Return (x, y) of the center of cell containing provided text 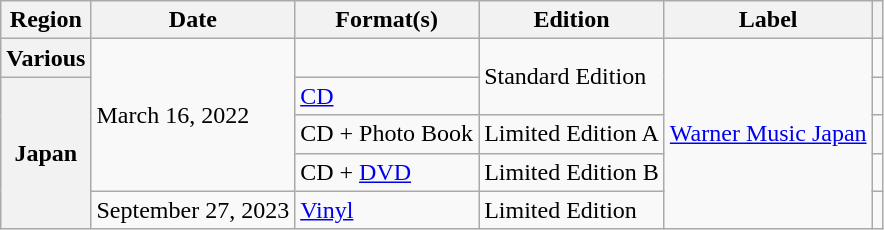
Format(s) (387, 20)
March 16, 2022 (193, 115)
Vinyl (387, 210)
Various (46, 58)
CD + DVD (387, 172)
Limited Edition A (572, 134)
Limited Edition (572, 210)
Date (193, 20)
CD + Photo Book (387, 134)
Warner Music Japan (768, 134)
September 27, 2023 (193, 210)
Standard Edition (572, 77)
Limited Edition B (572, 172)
Region (46, 20)
Edition (572, 20)
CD (387, 96)
Japan (46, 153)
Label (768, 20)
